Return the (X, Y) coordinate for the center point of the cell that contains the specified text.  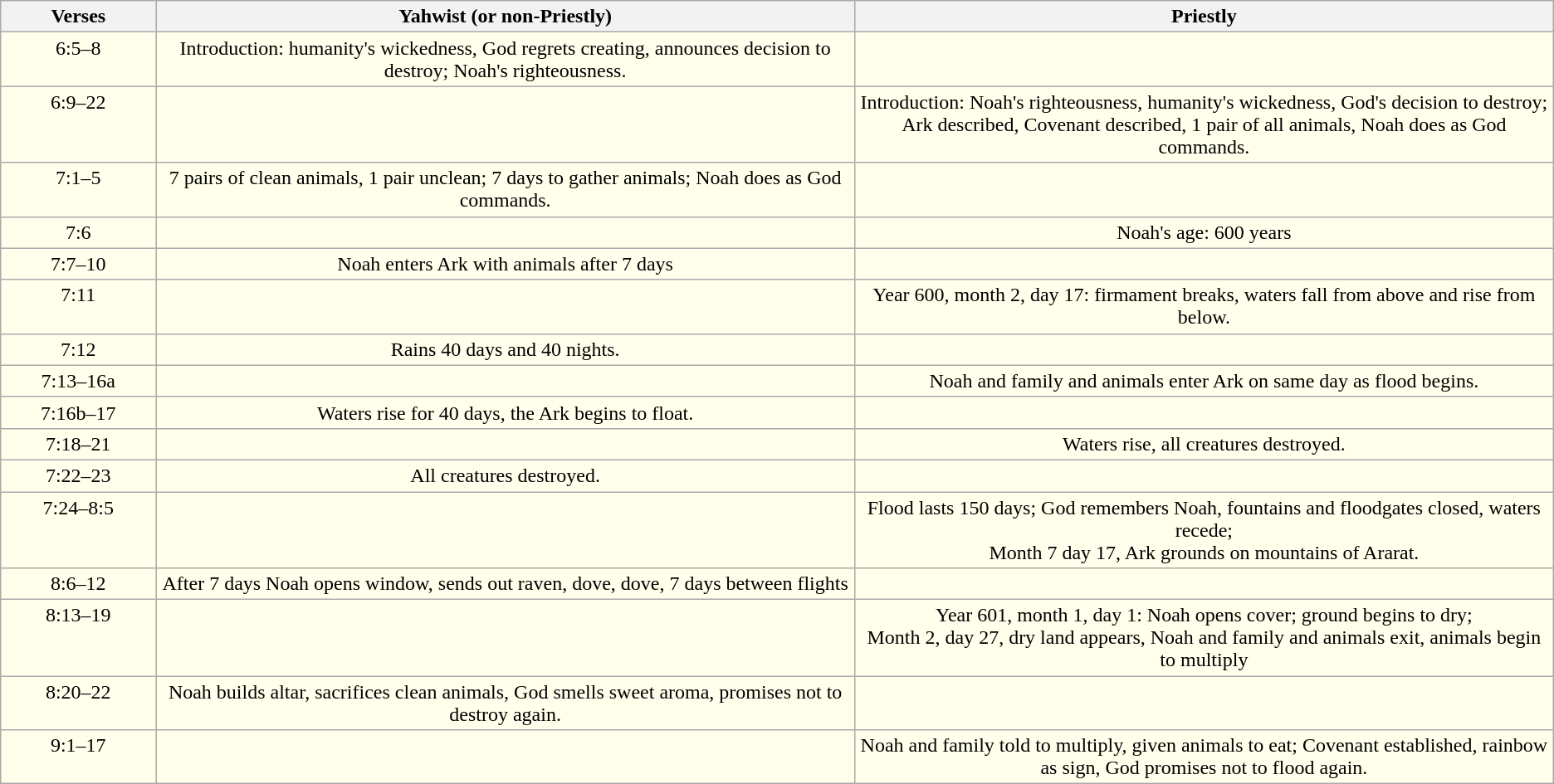
6:5–8 (78, 60)
Priestly (1204, 17)
8:6–12 (78, 584)
Yahwist (or non-Priestly) (506, 17)
Waters rise, all creatures destroyed. (1204, 444)
7:13–16a (78, 381)
Introduction: humanity's wickedness, God regrets creating, announces decision to destroy; Noah's righteousness. (506, 60)
Noah and family and animals enter Ark on same day as flood begins. (1204, 381)
7:6 (78, 232)
Year 600, month 2, day 17: firmament breaks, waters fall from above and rise from below. (1204, 307)
7 pairs of clean animals, 1 pair unclean; 7 days to gather animals; Noah does as God commands. (506, 189)
All creatures destroyed. (506, 475)
6:9–22 (78, 124)
Flood lasts 150 days; God remembers Noah, fountains and floodgates closed, waters recede; Month 7 day 17, Ark grounds on mountains of Ararat. (1204, 529)
9:1–17 (78, 757)
8:20–22 (78, 704)
Noah's age: 600 years (1204, 232)
7:18–21 (78, 444)
7:11 (78, 307)
7:24–8:5 (78, 529)
Rains 40 days and 40 nights. (506, 349)
Noah and family told to multiply, given animals to eat; Covenant established, rainbow as sign, God promises not to flood again. (1204, 757)
Waters rise for 40 days, the Ark begins to float. (506, 412)
Verses (78, 17)
7:7–10 (78, 264)
Noah enters Ark with animals after 7 days (506, 264)
After 7 days Noah opens window, sends out raven, dove, dove, 7 days between flights (506, 584)
Noah builds altar, sacrifices clean animals, God smells sweet aroma, promises not to destroy again. (506, 704)
7:1–5 (78, 189)
7:16b–17 (78, 412)
7:12 (78, 349)
8:13–19 (78, 638)
7:22–23 (78, 475)
